Output the (x, y) coordinate of the center of the cell containing the given text.  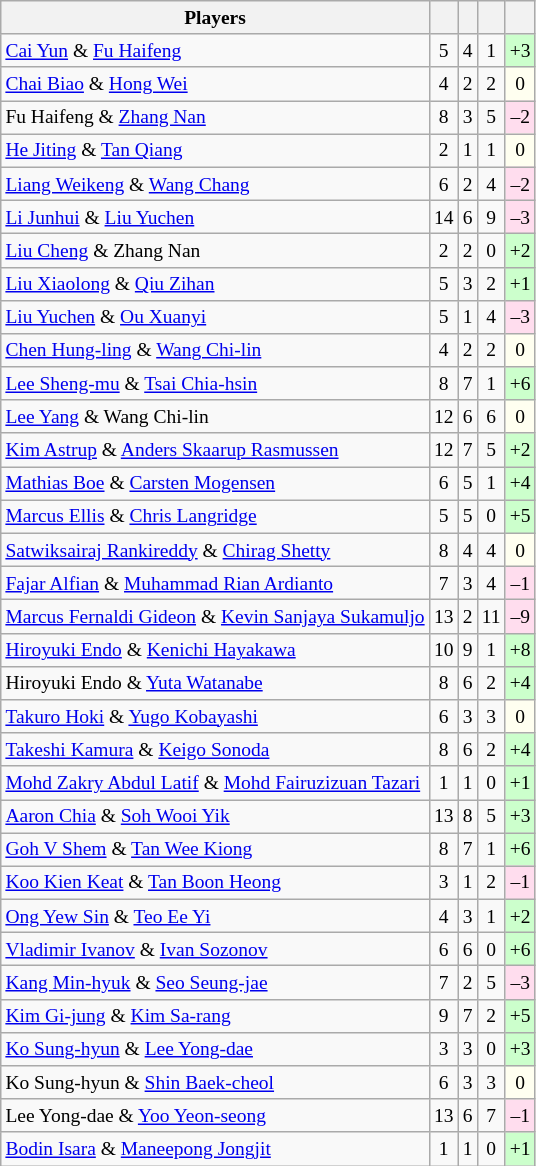
Hiroyuki Endo & Kenichi Hayakawa (216, 650)
Koo Kien Keat & Tan Boon Heong (216, 882)
Aaron Chia & Soh Wooi Yik (216, 816)
Liu Xiaolong & Qiu Zihan (216, 284)
Lee Yang & Wang Chi-lin (216, 416)
Chen Hung-ling & Wang Chi-lin (216, 350)
Kim Astrup & Anders Skaarup Rasmussen (216, 450)
Liu Yuchen & Ou Xuanyi (216, 316)
Takeshi Kamura & Keigo Sonoda (216, 750)
Kim Gi-jung & Kim Sa-rang (216, 1016)
Kang Min-hyuk & Seo Seung-jae (216, 982)
Ko Sung-hyun & Lee Yong-dae (216, 1048)
10 (444, 650)
Fu Haifeng & Zhang Nan (216, 118)
Ong Yew Sin & Teo Ee Yi (216, 916)
Mohd Zakry Abdul Latif & Mohd Fairuzizuan Tazari (216, 782)
Lee Yong-dae & Yoo Yeon-seong (216, 1116)
11 (491, 616)
Fajar Alfian & Muhammad Rian Ardianto (216, 584)
Bodin Isara & Maneepong Jongjit (216, 1148)
Chai Biao & Hong Wei (216, 84)
Players (216, 18)
Lee Sheng-mu & Tsai Chia-hsin (216, 384)
Marcus Fernaldi Gideon & Kevin Sanjaya Sukamuljo (216, 616)
Hiroyuki Endo & Yuta Watanabe (216, 682)
Ko Sung-hyun & Shin Baek-cheol (216, 1082)
Mathias Boe & Carsten Mogensen (216, 484)
+8 (520, 650)
Li Junhui & Liu Yuchen (216, 216)
Vladimir Ivanov & Ivan Sozonov (216, 950)
Liu Cheng & Zhang Nan (216, 250)
Marcus Ellis & Chris Langridge (216, 516)
He Jiting & Tan Qiang (216, 150)
Satwiksairaj Rankireddy & Chirag Shetty (216, 550)
–9 (520, 616)
Goh V Shem & Tan Wee Kiong (216, 850)
Cai Yun & Fu Haifeng (216, 50)
14 (444, 216)
Takuro Hoki & Yugo Kobayashi (216, 716)
Liang Weikeng & Wang Chang (216, 184)
